Scan for the cell matching the given text and deliver its [X, Y] coordinate at center. 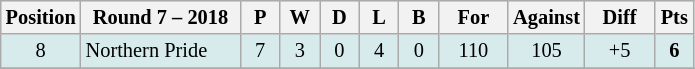
For [474, 17]
W [300, 17]
7 [260, 51]
Round 7 – 2018 [161, 17]
105 [546, 51]
B [419, 17]
4 [379, 51]
Against [546, 17]
L [379, 17]
110 [474, 51]
6 [674, 51]
Pts [674, 17]
Position [41, 17]
3 [300, 51]
Diff [620, 17]
Northern Pride [161, 51]
D [340, 17]
P [260, 17]
8 [41, 51]
+5 [620, 51]
